Pinpoint the cell where the given text exists, returning its (x, y) midpoint coordinate. 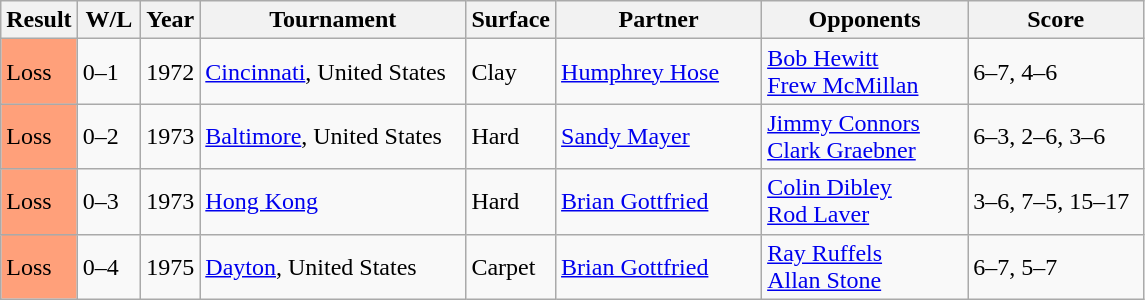
1972 (170, 72)
Sandy Mayer (659, 136)
0–4 (109, 266)
Opponents (865, 20)
Carpet (511, 266)
0–1 (109, 72)
W/L (109, 20)
1975 (170, 266)
Humphrey Hose (659, 72)
6–7, 4–6 (1056, 72)
Result (39, 20)
Jimmy Connors Clark Graebner (865, 136)
Score (1056, 20)
Cincinnati, United States (333, 72)
Bob Hewitt Frew McMillan (865, 72)
0–2 (109, 136)
3–6, 7–5, 15–17 (1056, 202)
6–7, 5–7 (1056, 266)
Tournament (333, 20)
Surface (511, 20)
6–3, 2–6, 3–6 (1056, 136)
Baltimore, United States (333, 136)
Partner (659, 20)
Clay (511, 72)
0–3 (109, 202)
Year (170, 20)
Colin Dibley Rod Laver (865, 202)
Hong Kong (333, 202)
Dayton, United States (333, 266)
Ray Ruffels Allan Stone (865, 266)
